Extract the [x, y] coordinate from the center of the cell holding the provided text.  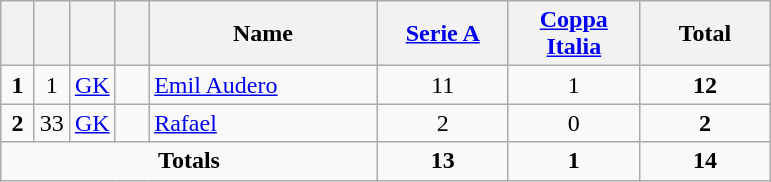
Total [704, 34]
33 [52, 123]
0 [574, 123]
Rafael [264, 123]
Coppa Italia [574, 34]
Emil Audero [264, 85]
13 [442, 161]
Totals [189, 161]
14 [704, 161]
Name [264, 34]
Serie A [442, 34]
11 [442, 85]
12 [704, 85]
